Determine the [X, Y] coordinate at the center of the cell enclosing the given text.  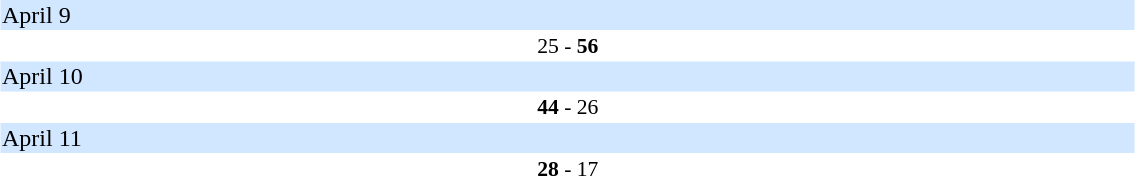
April 10 [568, 77]
April 11 [568, 138]
April 9 [568, 15]
44 - 26 [568, 107]
25 - 56 [568, 46]
